Detect which cell encompasses the target text, then output its [x, y] center coordinate. 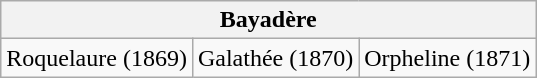
Bayadère [268, 20]
Roquelaure (1869) [97, 58]
Orpheline (1871) [448, 58]
Galathée (1870) [275, 58]
